Scan for the cell matching the given text and deliver its (X, Y) coordinate at center. 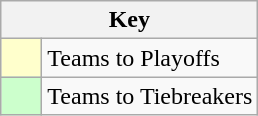
Key (130, 20)
Teams to Tiebreakers (150, 96)
Teams to Playoffs (150, 58)
